For the text-containing cell, return its midpoint in [x, y] coordinate format. 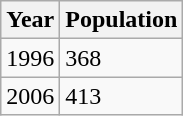
413 [122, 96]
2006 [30, 96]
Year [30, 20]
Population [122, 20]
368 [122, 58]
1996 [30, 58]
